For the text-containing cell, return its midpoint in [X, Y] coordinate format. 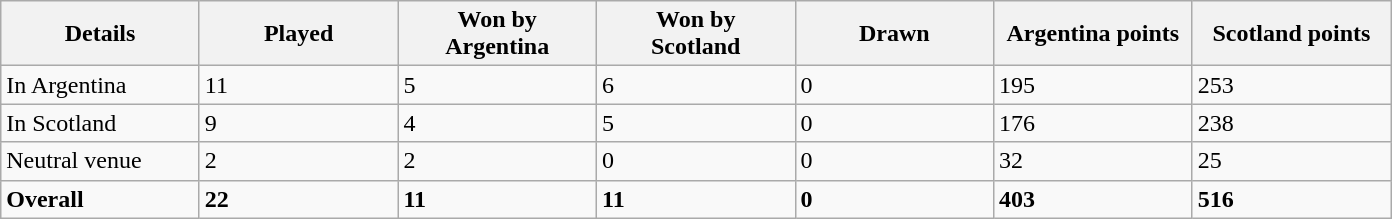
25 [1292, 161]
Played [298, 34]
Argentina points [1094, 34]
32 [1094, 161]
403 [1094, 199]
Won byScotland [696, 34]
238 [1292, 123]
195 [1094, 85]
Overall [100, 199]
Drawn [894, 34]
4 [498, 123]
22 [298, 199]
6 [696, 85]
Won byArgentina [498, 34]
Scotland points [1292, 34]
Neutral venue [100, 161]
In Scotland [100, 123]
253 [1292, 85]
9 [298, 123]
176 [1094, 123]
Details [100, 34]
516 [1292, 199]
In Argentina [100, 85]
